Search for the cell housing the specified text and yield its [x, y] center coordinate. 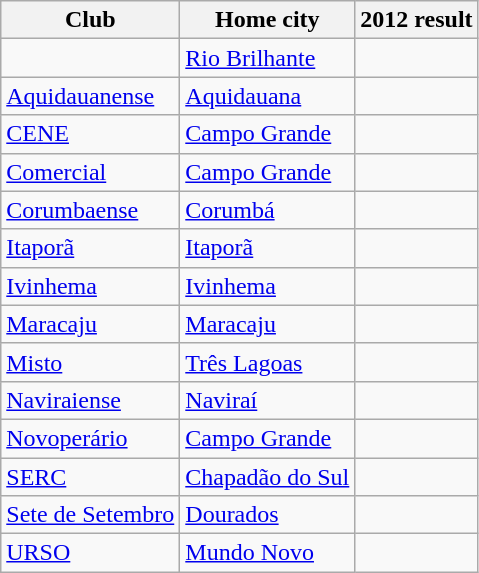
URSO [90, 553]
Dourados [268, 515]
Mundo Novo [268, 553]
Misto [90, 362]
Home city [268, 20]
Sete de Setembro [90, 515]
Comercial [90, 172]
Rio Brilhante [268, 58]
Naviraiense [90, 400]
Aquidauana [268, 96]
Corumbaense [90, 210]
Três Lagoas [268, 362]
Corumbá [268, 210]
CENE [90, 134]
SERC [90, 477]
Club [90, 20]
Aquidauanense [90, 96]
2012 result [416, 20]
Novoperário [90, 438]
Chapadão do Sul [268, 477]
Naviraí [268, 400]
